Scan for the cell matching the given text and deliver its (x, y) coordinate at center. 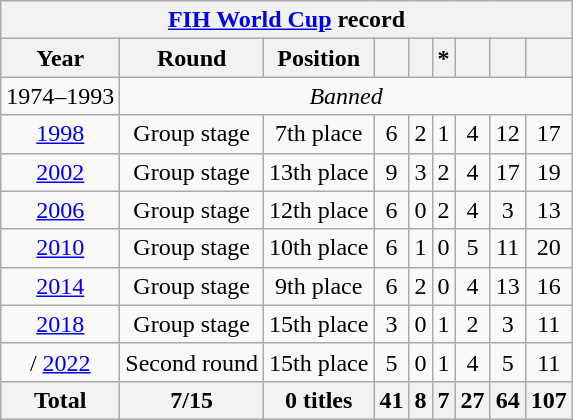
FIH World Cup record (287, 20)
64 (508, 400)
12 (508, 134)
1998 (60, 134)
2010 (60, 248)
13th place (319, 172)
7 (444, 400)
19 (548, 172)
1974–1993 (60, 96)
20 (548, 248)
7th place (319, 134)
/ 2022 (60, 362)
9th place (319, 286)
Banned (346, 96)
Year (60, 58)
2018 (60, 324)
* (444, 58)
107 (548, 400)
0 titles (319, 400)
8 (420, 400)
2002 (60, 172)
10th place (319, 248)
7/15 (192, 400)
9 (392, 172)
16 (548, 286)
Total (60, 400)
Round (192, 58)
Position (319, 58)
2014 (60, 286)
12th place (319, 210)
Second round (192, 362)
2006 (60, 210)
41 (392, 400)
27 (472, 400)
